Extract the [X, Y] coordinate from the center of the cell holding the provided text.  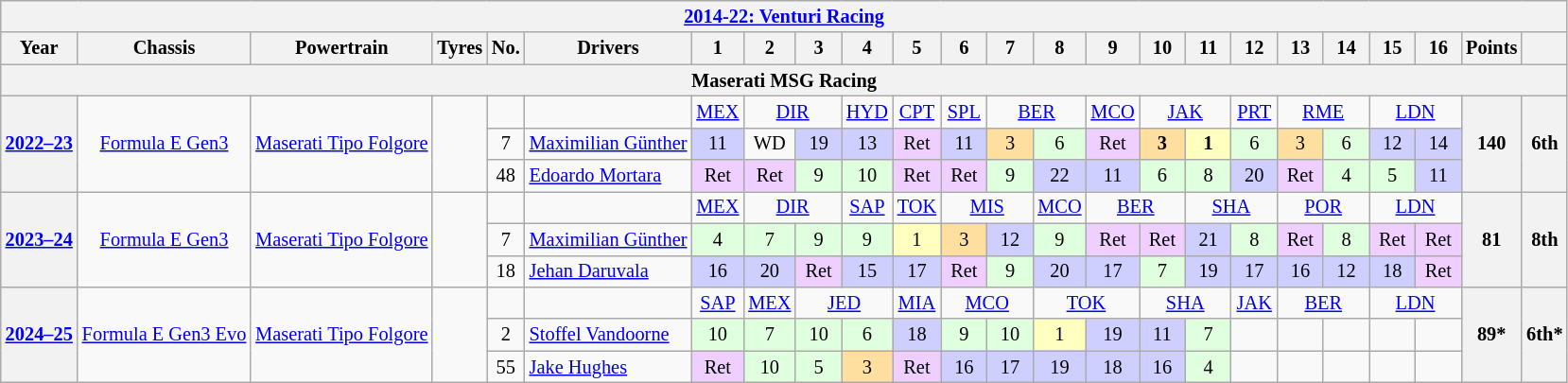
81 [1491, 238]
48 [506, 176]
CPT [917, 112]
22 [1059, 176]
HYD [867, 112]
No. [506, 48]
SPL [965, 112]
RME [1324, 112]
MIA [917, 303]
Jake Hughes [609, 367]
2024–25 [40, 335]
6th [1544, 144]
MIS [987, 207]
Stoffel Vandoorne [609, 335]
89* [1491, 335]
Formula E Gen3 Evo [165, 335]
8th [1544, 238]
2022–23 [40, 144]
140 [1491, 144]
Chassis [165, 48]
2014-22: Venturi Racing [785, 16]
Powertrain [341, 48]
Jehan Daruvala [609, 271]
Edoardo Mortara [609, 176]
WD [770, 144]
Points [1491, 48]
Tyres [460, 48]
POR [1324, 207]
2023–24 [40, 238]
JED [844, 303]
Year [40, 48]
PRT [1254, 112]
55 [506, 367]
6th* [1544, 335]
Maserati MSG Racing [785, 80]
21 [1209, 239]
Drivers [609, 48]
